Capture the cell that displays the provided text and extract its (X, Y) central coordinate. 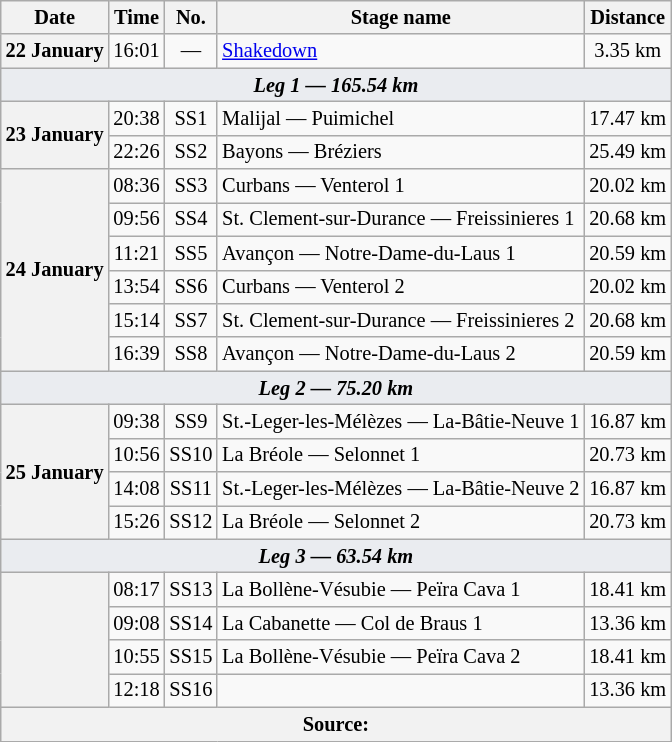
20:38 (136, 118)
SS5 (192, 253)
— (192, 51)
Leg 1 — 165.54 km (336, 85)
11:21 (136, 253)
25 January (55, 472)
14:08 (136, 489)
SS3 (192, 186)
17.47 km (628, 118)
12:18 (136, 690)
SS11 (192, 489)
Date (55, 17)
10:55 (136, 657)
SS1 (192, 118)
Leg 3 — 63.54 km (336, 556)
St. Clement-sur-Durance — Freissinieres 2 (400, 320)
Curbans — Venterol 2 (400, 287)
Avançon — Notre-Dame-du-Laus 2 (400, 354)
SS10 (192, 455)
SS14 (192, 623)
Curbans — Venterol 1 (400, 186)
16:39 (136, 354)
SS4 (192, 219)
09:38 (136, 421)
La Bréole — Selonnet 2 (400, 522)
Distance (628, 17)
SS15 (192, 657)
Avançon — Notre-Dame-du-Laus 1 (400, 253)
15:14 (136, 320)
No. (192, 17)
La Bréole — Selonnet 1 (400, 455)
3.35 km (628, 51)
23 January (55, 134)
SS2 (192, 152)
15:26 (136, 522)
09:08 (136, 623)
Shakedown (400, 51)
08:36 (136, 186)
10:56 (136, 455)
Source: (336, 724)
08:17 (136, 589)
13:54 (136, 287)
La Cabanette — Col de Braus 1 (400, 623)
22:26 (136, 152)
St. Clement-sur-Durance — Freissinieres 1 (400, 219)
SS6 (192, 287)
SS13 (192, 589)
24 January (55, 270)
SS16 (192, 690)
La Bollène-Vésubie — Peïra Cava 2 (400, 657)
16:01 (136, 51)
Leg 2 — 75.20 km (336, 388)
22 January (55, 51)
Bayons — Bréziers (400, 152)
SS7 (192, 320)
SS8 (192, 354)
25.49 km (628, 152)
Stage name (400, 17)
SS12 (192, 522)
Time (136, 17)
St.-Leger-les-Mélèzes — La-Bâtie-Neuve 1 (400, 421)
09:56 (136, 219)
La Bollène-Vésubie — Peïra Cava 1 (400, 589)
SS9 (192, 421)
St.-Leger-les-Mélèzes — La-Bâtie-Neuve 2 (400, 489)
Malijal — Puimichel (400, 118)
